Return the [X, Y] coordinate for the center point of the cell that contains the specified text.  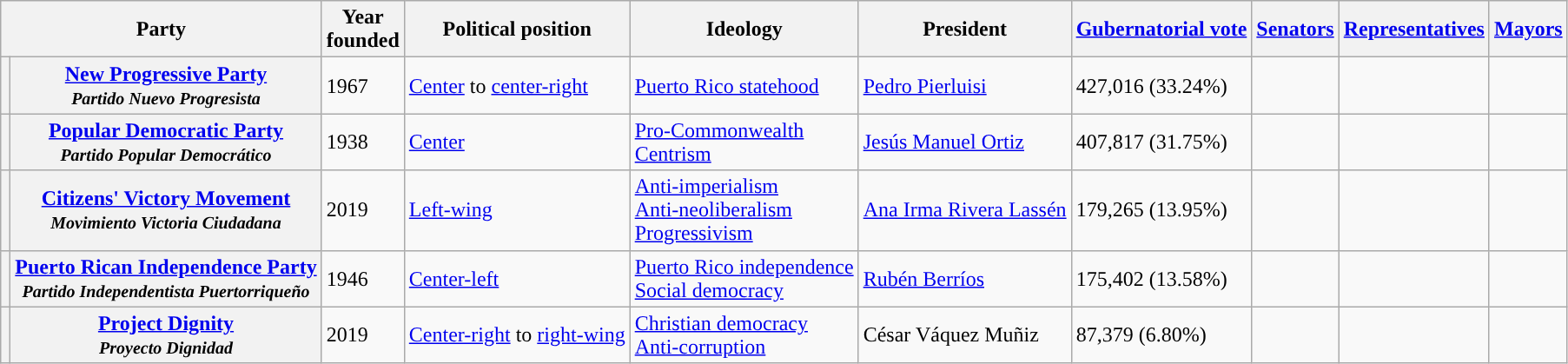
Puerto Rico statehood [744, 85]
Ideology [744, 30]
Center-left [517, 278]
Citizens' Victory MovementMovimiento Victoria Ciudadana [166, 210]
Political position [517, 30]
Popular Democratic PartyPartido Popular Democrático [166, 142]
New Progressive PartyPartido Nuevo Progresista [166, 85]
Center [517, 142]
87,379 (6.80%) [1161, 335]
Gubernatorial vote [1161, 30]
Party [162, 30]
Mayors [1528, 30]
Yearfounded [363, 30]
Christian democracyAnti-corruption [744, 335]
Pro-CommonwealthCentrism [744, 142]
Anti-imperialismAnti-neoliberalismProgressivism [744, 210]
Left-wing [517, 210]
1946 [363, 278]
Representatives [1414, 30]
175,402 (13.58%) [1161, 278]
Project DignityProyecto Dignidad [166, 335]
1938 [363, 142]
Ana Irma Rivera Lassén [964, 210]
427,016 (33.24%) [1161, 85]
Rubén Berríos [964, 278]
Jesús Manuel Ortiz [964, 142]
1967 [363, 85]
President [964, 30]
Puerto Rico independenceSocial democracy [744, 278]
César Váquez Muñiz [964, 335]
Puerto Rican Independence PartyPartido Independentista Puertorriqueño [166, 278]
179,265 (13.95%) [1161, 210]
Pedro Pierluisi [964, 85]
Senators [1295, 30]
407,817 (31.75%) [1161, 142]
Center to center-right [517, 85]
Center-right to right-wing [517, 335]
